Capture the cell that displays the provided text and extract its (X, Y) central coordinate. 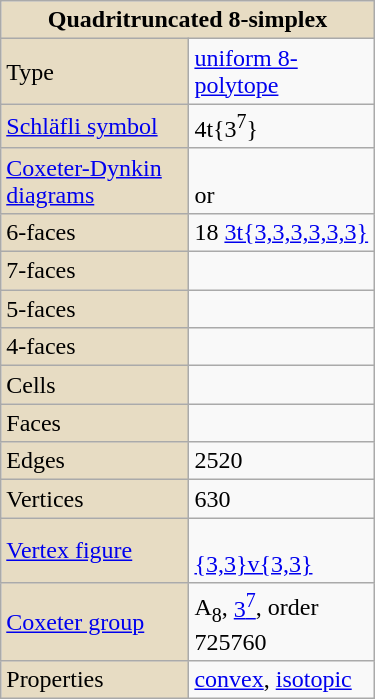
Type (95, 72)
Coxeter group (95, 622)
Vertices (95, 499)
Quadritruncated 8-simplex (188, 20)
A8, 37, order 725760 (282, 622)
630 (282, 499)
Cells (95, 385)
18 3t{3,3,3,3,3,3} (282, 232)
or (282, 180)
4t{37} (282, 126)
Edges (95, 461)
convex, isotopic (282, 680)
Properties (95, 680)
7-faces (95, 271)
Faces (95, 423)
5-faces (95, 309)
2520 (282, 461)
Coxeter-Dynkin diagrams (95, 180)
uniform 8-polytope (282, 72)
{3,3}v{3,3} (282, 550)
4-faces (95, 347)
6-faces (95, 232)
Vertex figure (95, 550)
Schläfli symbol (95, 126)
